Output the (X, Y) coordinate of the center of the cell containing the given text.  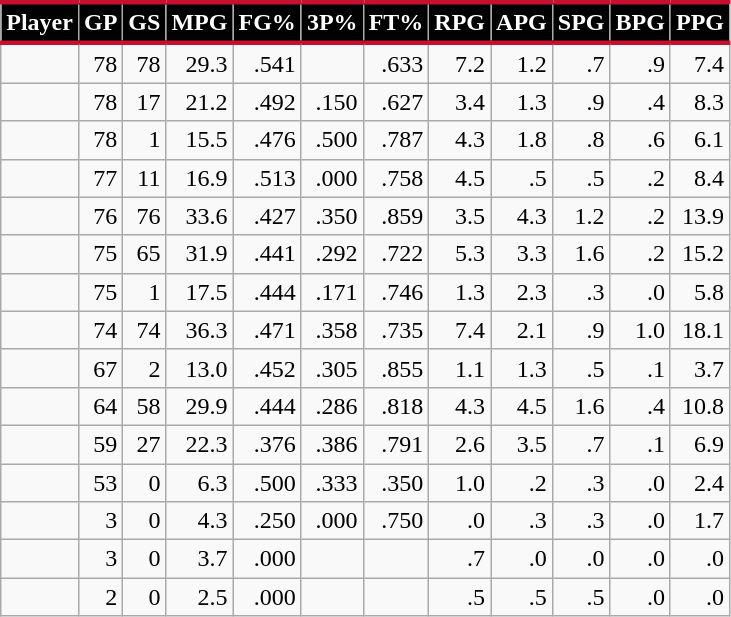
RPG (460, 22)
.513 (267, 178)
29.9 (200, 406)
.171 (332, 292)
3.3 (522, 254)
3P% (332, 22)
7.2 (460, 63)
8.3 (700, 102)
22.3 (200, 444)
.787 (396, 140)
PPG (700, 22)
5.3 (460, 254)
GP (100, 22)
2.3 (522, 292)
.492 (267, 102)
.386 (332, 444)
.818 (396, 406)
36.3 (200, 330)
1.7 (700, 521)
59 (100, 444)
53 (100, 483)
.791 (396, 444)
.150 (332, 102)
FG% (267, 22)
.541 (267, 63)
3.4 (460, 102)
11 (144, 178)
2.4 (700, 483)
.722 (396, 254)
APG (522, 22)
.452 (267, 368)
6.9 (700, 444)
.735 (396, 330)
16.9 (200, 178)
2.5 (200, 597)
Player (40, 22)
21.2 (200, 102)
SPG (581, 22)
.750 (396, 521)
.855 (396, 368)
.333 (332, 483)
64 (100, 406)
.427 (267, 216)
.286 (332, 406)
6.1 (700, 140)
1.8 (522, 140)
17 (144, 102)
1.1 (460, 368)
.627 (396, 102)
13.0 (200, 368)
.476 (267, 140)
.6 (640, 140)
.441 (267, 254)
5.8 (700, 292)
67 (100, 368)
8.4 (700, 178)
77 (100, 178)
2.1 (522, 330)
31.9 (200, 254)
15.5 (200, 140)
15.2 (700, 254)
.471 (267, 330)
.376 (267, 444)
27 (144, 444)
.859 (396, 216)
29.3 (200, 63)
.758 (396, 178)
58 (144, 406)
6.3 (200, 483)
MPG (200, 22)
.8 (581, 140)
.250 (267, 521)
FT% (396, 22)
.358 (332, 330)
BPG (640, 22)
.305 (332, 368)
GS (144, 22)
13.9 (700, 216)
10.8 (700, 406)
2.6 (460, 444)
.292 (332, 254)
17.5 (200, 292)
.746 (396, 292)
33.6 (200, 216)
.633 (396, 63)
65 (144, 254)
18.1 (700, 330)
